For the text-containing cell, return its midpoint in [x, y] coordinate format. 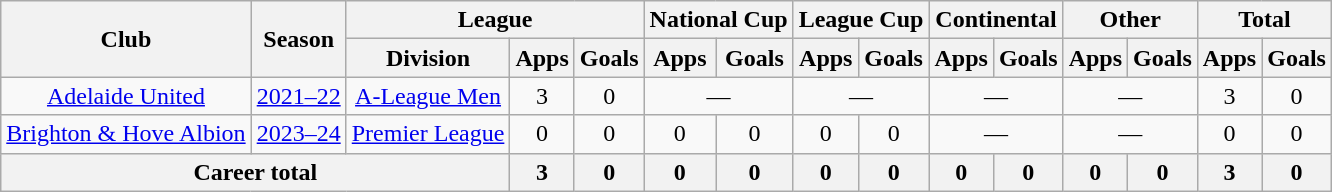
League Cup [861, 20]
Brighton & Hove Albion [126, 134]
Other [1130, 20]
Premier League [428, 134]
Club [126, 39]
Division [428, 58]
Season [298, 39]
National Cup [718, 20]
2023–24 [298, 134]
Total [1264, 20]
Adelaide United [126, 96]
League [495, 20]
2021–22 [298, 96]
Continental [996, 20]
A-League Men [428, 96]
Career total [256, 172]
